Scan for the cell matching the given text and deliver its [X, Y] coordinate at center. 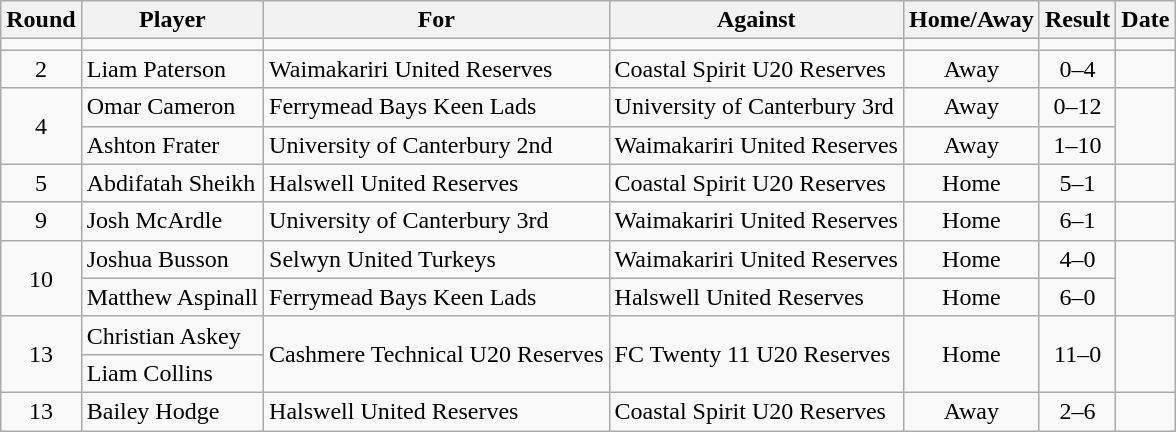
For [436, 20]
4–0 [1077, 259]
Against [756, 20]
9 [41, 221]
1–10 [1077, 145]
Matthew Aspinall [172, 297]
Cashmere Technical U20 Reserves [436, 354]
6–0 [1077, 297]
Round [41, 20]
5–1 [1077, 183]
Home/Away [971, 20]
Christian Askey [172, 335]
5 [41, 183]
Josh McArdle [172, 221]
University of Canterbury 2nd [436, 145]
Joshua Busson [172, 259]
Omar Cameron [172, 107]
Date [1146, 20]
Liam Paterson [172, 69]
Abdifatah Sheikh [172, 183]
FC Twenty 11 U20 Reserves [756, 354]
4 [41, 126]
Player [172, 20]
Ashton Frater [172, 145]
2 [41, 69]
Result [1077, 20]
11–0 [1077, 354]
Selwyn United Turkeys [436, 259]
2–6 [1077, 411]
0–4 [1077, 69]
10 [41, 278]
Bailey Hodge [172, 411]
6–1 [1077, 221]
0–12 [1077, 107]
Liam Collins [172, 373]
